Pinpoint the cell where the given text exists, returning its (X, Y) midpoint coordinate. 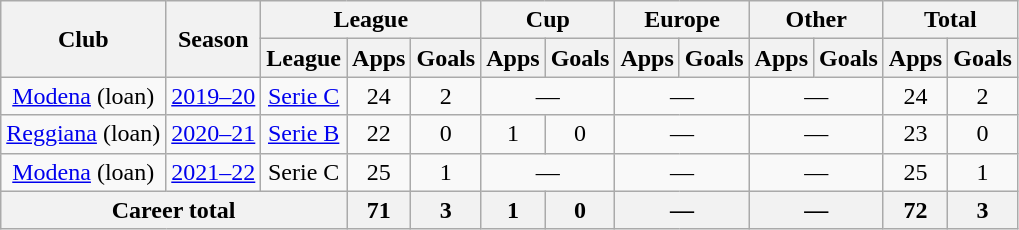
Reggiana (loan) (84, 134)
Cup (548, 20)
Other (816, 20)
2021–22 (214, 172)
Career total (174, 210)
Europe (682, 20)
Club (84, 39)
Season (214, 39)
Serie B (304, 134)
71 (379, 210)
22 (379, 134)
2019–20 (214, 96)
23 (915, 134)
2020–21 (214, 134)
Total (950, 20)
72 (915, 210)
